Search for the cell housing the specified text and yield its [X, Y] center coordinate. 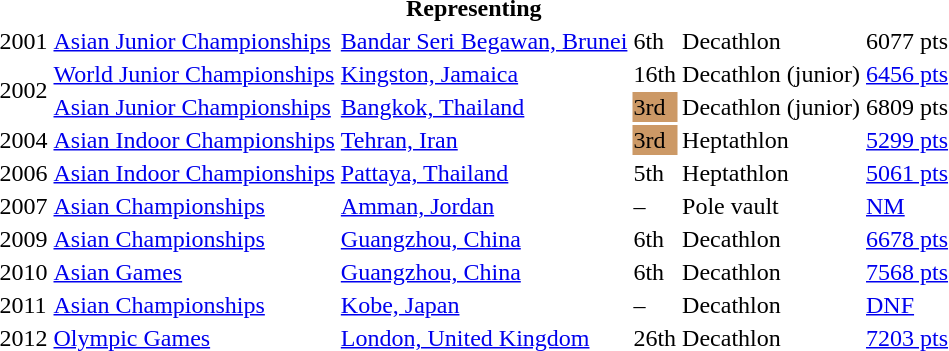
5th [655, 173]
Pattaya, Thailand [484, 173]
Bangkok, Thailand [484, 107]
World Junior Championships [194, 74]
Amman, Jordan [484, 206]
16th [655, 74]
Asian Games [194, 272]
Tehran, Iran [484, 140]
Kobe, Japan [484, 305]
Kingston, Jamaica [484, 74]
Bandar Seri Begawan, Brunei [484, 41]
Pole vault [772, 206]
